Determine the (x, y) coordinate at the center of the cell enclosing the given text.  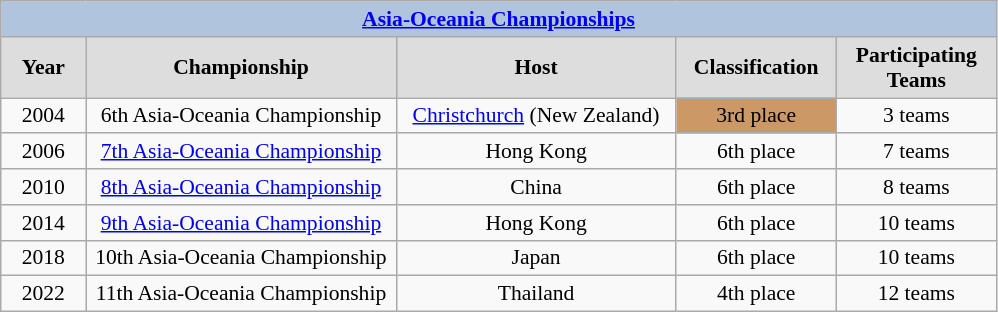
7th Asia-Oceania Championship (241, 152)
Christchurch (New Zealand) (536, 116)
10th Asia-Oceania Championship (241, 258)
Host (536, 68)
8th Asia-Oceania Championship (241, 187)
3 teams (916, 116)
2006 (44, 152)
2022 (44, 294)
Thailand (536, 294)
Participating Teams (916, 68)
China (536, 187)
11th Asia-Oceania Championship (241, 294)
4th place (756, 294)
3rd place (756, 116)
2018 (44, 258)
Japan (536, 258)
12 teams (916, 294)
7 teams (916, 152)
Year (44, 68)
2010 (44, 187)
Championship (241, 68)
9th Asia-Oceania Championship (241, 223)
Asia-Oceania Championships (499, 19)
Classification (756, 68)
6th Asia-Oceania Championship (241, 116)
8 teams (916, 187)
2014 (44, 223)
2004 (44, 116)
